Pinpoint the cell where the given text exists, returning its [x, y] midpoint coordinate. 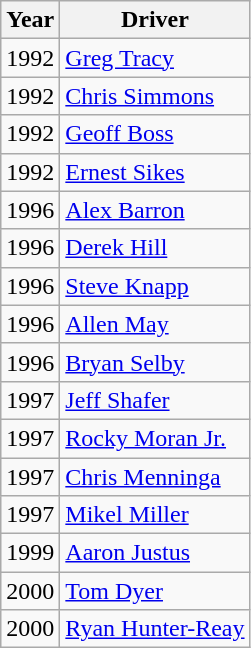
Alex Barron [155, 210]
Chris Menninga [155, 477]
Allen May [155, 324]
Bryan Selby [155, 362]
Geoff Boss [155, 134]
Chris Simmons [155, 96]
Ryan Hunter-Reay [155, 629]
1999 [30, 553]
Year [30, 20]
Derek Hill [155, 248]
Ernest Sikes [155, 172]
Aaron Justus [155, 553]
Jeff Shafer [155, 400]
Greg Tracy [155, 58]
Rocky Moran Jr. [155, 438]
Driver [155, 20]
Tom Dyer [155, 591]
Steve Knapp [155, 286]
Mikel Miller [155, 515]
